From the cell containing the given text, extract its center point as [x, y] coordinate. 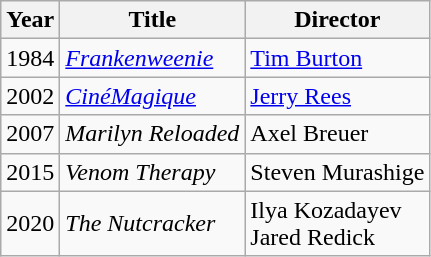
2002 [30, 96]
Director [338, 20]
Year [30, 20]
2007 [30, 134]
Ilya KozadayevJared Redick [338, 224]
Title [152, 20]
Steven Murashige [338, 172]
2020 [30, 224]
Frankenweenie [152, 58]
CinéMagique [152, 96]
Venom Therapy [152, 172]
Jerry Rees [338, 96]
Axel Breuer [338, 134]
1984 [30, 58]
2015 [30, 172]
The Nutcracker [152, 224]
Tim Burton [338, 58]
Marilyn Reloaded [152, 134]
